Scan for the cell matching the given text and deliver its (X, Y) coordinate at center. 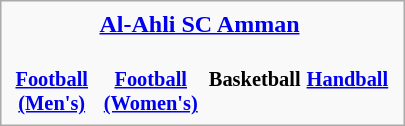
Football (Men's) (52, 80)
Handball (348, 80)
Al-Ahli SC Amman (199, 24)
Football (Women's) (150, 80)
Basketball (254, 80)
